Locate the cell with the specified text and output its (x, y) center coordinate. 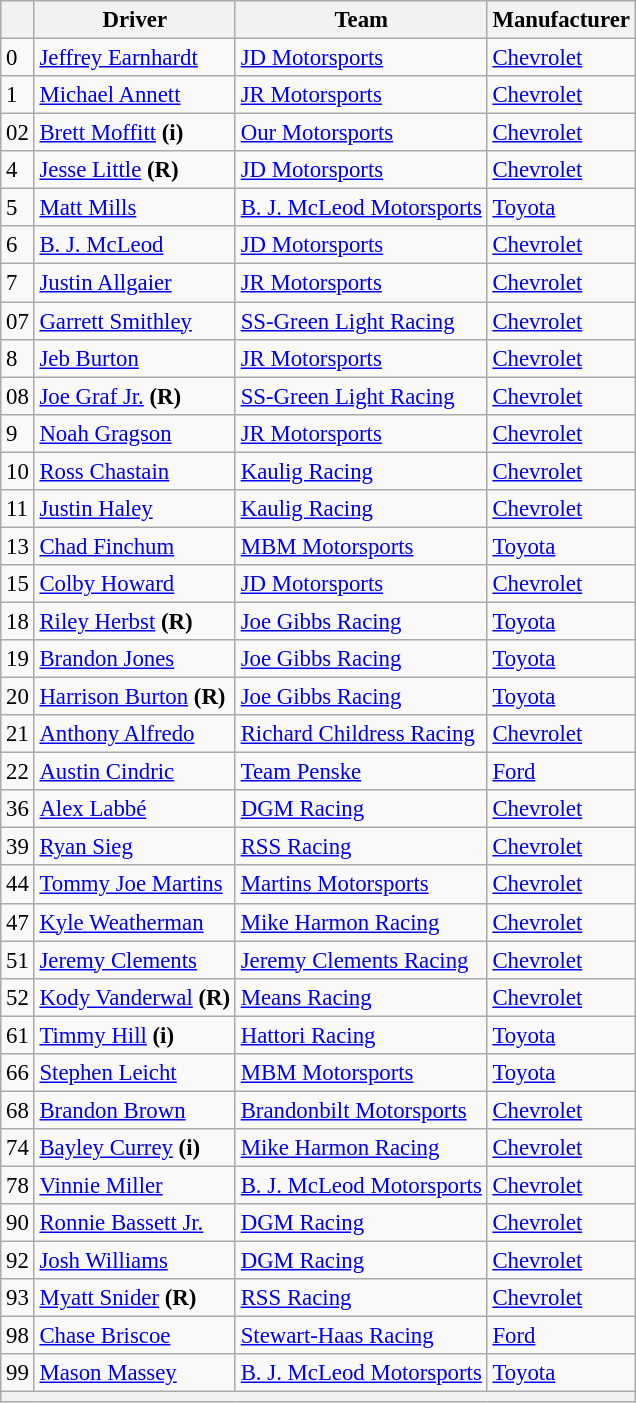
11 (18, 509)
Brandon Jones (134, 659)
Austin Cindric (134, 772)
Ryan Sieg (134, 847)
Riley Herbst (R) (134, 621)
Bayley Currey (i) (134, 1148)
Ross Chastain (134, 471)
Stewart-Haas Racing (361, 1336)
68 (18, 1110)
Tommy Joe Martins (134, 885)
Jeb Burton (134, 358)
Noah Gragson (134, 433)
13 (18, 546)
Chad Finchum (134, 546)
08 (18, 396)
Ronnie Bassett Jr. (134, 1223)
66 (18, 1073)
Garrett Smithley (134, 321)
Driver (134, 20)
21 (18, 734)
90 (18, 1223)
47 (18, 922)
61 (18, 1035)
93 (18, 1298)
78 (18, 1185)
36 (18, 809)
Chase Briscoe (134, 1336)
Martins Motorsports (361, 885)
Alex Labbé (134, 809)
92 (18, 1261)
98 (18, 1336)
02 (18, 133)
Team Penske (361, 772)
Means Racing (361, 997)
8 (18, 358)
Jeremy Clements Racing (361, 960)
Mason Massey (134, 1373)
Vinnie Miller (134, 1185)
Manufacturer (561, 20)
Joe Graf Jr. (R) (134, 396)
Justin Haley (134, 509)
20 (18, 697)
9 (18, 433)
Brandonbilt Motorsports (361, 1110)
Matt Mills (134, 208)
07 (18, 321)
Our Motorsports (361, 133)
Kyle Weatherman (134, 922)
18 (18, 621)
Richard Childress Racing (361, 734)
15 (18, 584)
Stephen Leicht (134, 1073)
Jeremy Clements (134, 960)
39 (18, 847)
99 (18, 1373)
Myatt Snider (R) (134, 1298)
44 (18, 885)
52 (18, 997)
6 (18, 245)
Anthony Alfredo (134, 734)
Colby Howard (134, 584)
74 (18, 1148)
Michael Annett (134, 95)
4 (18, 170)
Hattori Racing (361, 1035)
10 (18, 471)
1 (18, 95)
B. J. McLeod (134, 245)
5 (18, 208)
19 (18, 659)
Kody Vanderwal (R) (134, 997)
Jeffrey Earnhardt (134, 58)
Brandon Brown (134, 1110)
22 (18, 772)
0 (18, 58)
7 (18, 283)
Josh Williams (134, 1261)
Harrison Burton (R) (134, 697)
51 (18, 960)
Jesse Little (R) (134, 170)
Justin Allgaier (134, 283)
Brett Moffitt (i) (134, 133)
Team (361, 20)
Timmy Hill (i) (134, 1035)
